Provide the [x, y] coordinate of the cell's center where the given text is located.  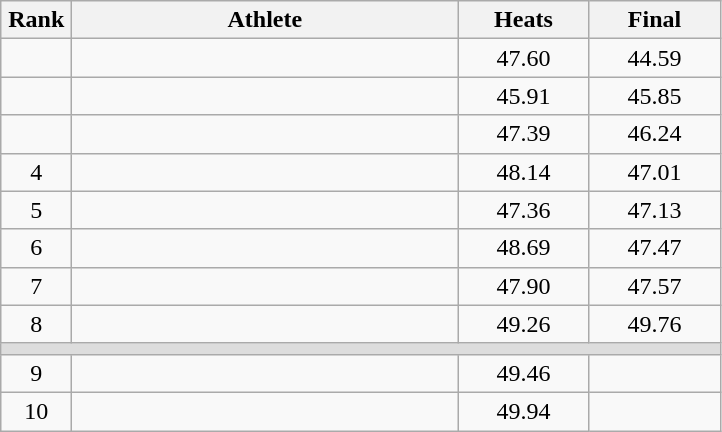
10 [36, 411]
6 [36, 248]
47.57 [654, 286]
4 [36, 172]
Athlete [265, 20]
49.76 [654, 324]
47.60 [524, 58]
49.46 [524, 373]
Heats [524, 20]
47.47 [654, 248]
44.59 [654, 58]
49.26 [524, 324]
7 [36, 286]
47.39 [524, 134]
45.91 [524, 96]
48.69 [524, 248]
49.94 [524, 411]
8 [36, 324]
9 [36, 373]
45.85 [654, 96]
Final [654, 20]
47.13 [654, 210]
Rank [36, 20]
47.01 [654, 172]
48.14 [524, 172]
47.36 [524, 210]
47.90 [524, 286]
5 [36, 210]
46.24 [654, 134]
